Capture the cell that displays the provided text and extract its [X, Y] central coordinate. 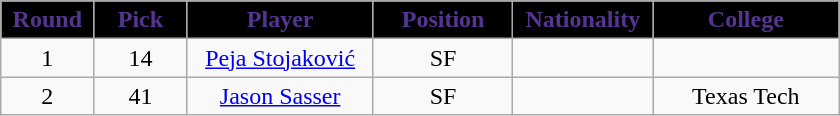
Position [443, 20]
14 [140, 58]
College [746, 20]
Round [48, 20]
Jason Sasser [280, 96]
Nationality [583, 20]
Peja Stojaković [280, 58]
Texas Tech [746, 96]
Player [280, 20]
2 [48, 96]
1 [48, 58]
Pick [140, 20]
41 [140, 96]
